Find where the given text appears and provide that cell's center as (X, Y) coordinate. 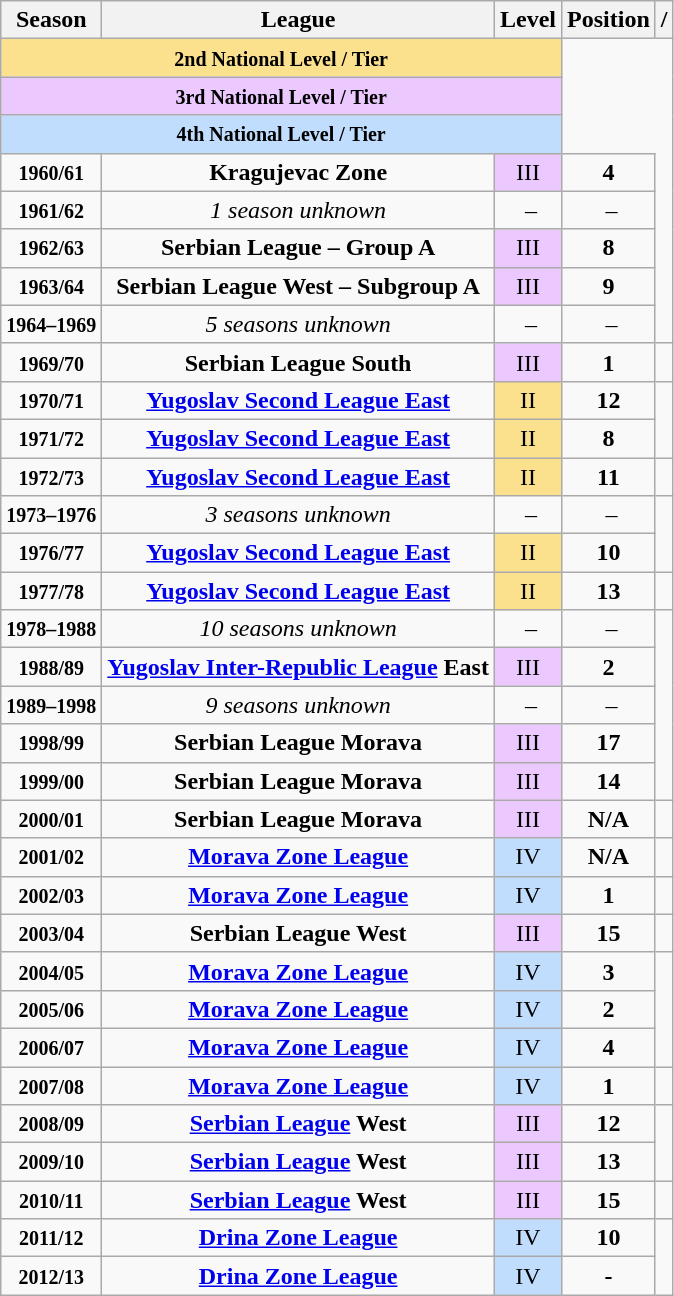
Season (52, 20)
2007/08 (52, 1085)
2005/06 (52, 1009)
2001/02 (52, 857)
2002/03 (52, 895)
2006/07 (52, 1047)
1978–1988 (52, 629)
10 seasons unknown (298, 629)
5 seasons unknown (298, 324)
1973–1976 (52, 515)
17 (609, 743)
2000/01 (52, 819)
1962/63 (52, 248)
2010/11 (52, 1200)
1969/70 (52, 362)
1999/00 (52, 781)
9 (609, 286)
Serbian League South (298, 362)
Level (528, 20)
Kragujevac Zone (298, 172)
1977/78 (52, 591)
League (298, 20)
Serbian League West – Subgroup A (298, 286)
1972/73 (52, 477)
1988/89 (52, 667)
3rd National Level / Tier (282, 96)
1970/71 (52, 400)
1961/62 (52, 210)
2009/10 (52, 1162)
2011/12 (52, 1238)
Position (609, 20)
1964–1969 (52, 324)
11 (609, 477)
1 season unknown (298, 210)
9 seasons unknown (298, 705)
2nd National Level / Tier (282, 58)
Yugoslav Inter-Republic League East (298, 667)
1989–1998 (52, 705)
3 seasons unknown (298, 515)
Serbian League – Group A (298, 248)
2003/04 (52, 933)
2004/05 (52, 971)
1960/61 (52, 172)
14 (609, 781)
3 (609, 971)
1971/72 (52, 438)
1976/77 (52, 553)
2012/13 (52, 1276)
1998/99 (52, 743)
- (609, 1276)
4th National Level / Tier (282, 134)
1963/64 (52, 286)
/ (664, 20)
2008/09 (52, 1124)
